Search for the cell housing the specified text and yield its [X, Y] center coordinate. 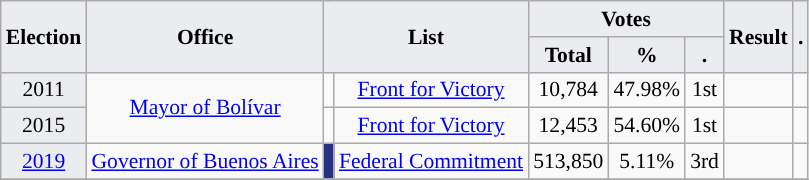
47.98% [646, 90]
Mayor of Bolívar [204, 108]
Result [758, 36]
12,453 [568, 126]
2015 [44, 126]
% [646, 55]
3rd [704, 162]
10,784 [568, 90]
513,850 [568, 162]
Office [204, 36]
Votes [626, 19]
2019 [44, 162]
Election [44, 36]
Governor of Buenos Aires [204, 162]
Federal Commitment [431, 162]
Total [568, 55]
2011 [44, 90]
54.60% [646, 126]
List [426, 36]
5.11% [646, 162]
